For the text-containing cell, return its midpoint in [x, y] coordinate format. 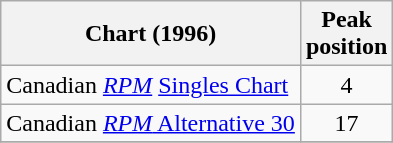
Canadian RPM Alternative 30 [151, 123]
Canadian RPM Singles Chart [151, 85]
17 [346, 123]
4 [346, 85]
Chart (1996) [151, 34]
Peakposition [346, 34]
